Identify which cell holds the provided text, then report its [x, y] central coordinate. 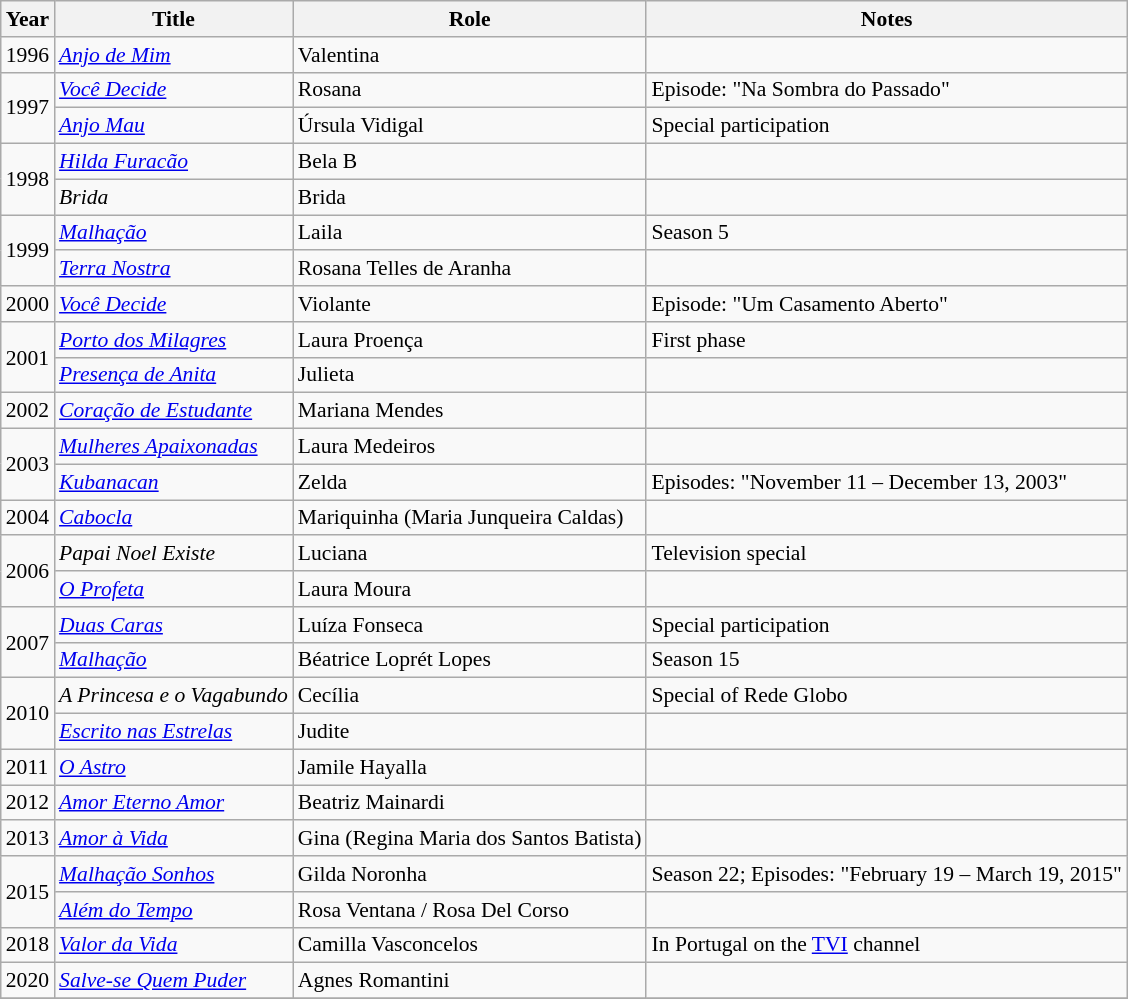
Além do Tempo [174, 910]
1996 [28, 55]
Mariana Mendes [470, 411]
Agnes Romantini [470, 981]
2012 [28, 803]
2013 [28, 839]
Cabocla [174, 518]
Úrsula Vidigal [470, 126]
Judite [470, 732]
2011 [28, 767]
2002 [28, 411]
Malhação Sonhos [174, 874]
In Portugal on the TVI channel [886, 945]
Episode: "Um Casamento Aberto" [886, 304]
Béatrice Loprét Lopes [470, 660]
Anjo Mau [174, 126]
Gina (Regina Maria dos Santos Batista) [470, 839]
Anjo de Mim [174, 55]
A Princesa e o Vagabundo [174, 696]
Coração de Estudante [174, 411]
Role [470, 19]
Bela B [470, 162]
Season 22; Episodes: "February 19 – March 19, 2015" [886, 874]
2010 [28, 714]
Valor da Vida [174, 945]
Duas Caras [174, 625]
Salve-se Quem Puder [174, 981]
2018 [28, 945]
Year [28, 19]
Escrito nas Estrelas [174, 732]
Rosana [470, 90]
Notes [886, 19]
Special of Rede Globo [886, 696]
Rosa Ventana / Rosa Del Corso [470, 910]
Episodes: "November 11 – December 13, 2003" [886, 482]
Season 15 [886, 660]
2004 [28, 518]
Kubanacan [174, 482]
2003 [28, 464]
O Profeta [174, 589]
First phase [886, 340]
Gilda Noronha [470, 874]
Mariquinha (Maria Junqueira Caldas) [470, 518]
Presença de Anita [174, 375]
Zelda [470, 482]
2015 [28, 892]
Episode: "Na Sombra do Passado" [886, 90]
Terra Nostra [174, 269]
Laura Medeiros [470, 447]
2020 [28, 981]
Laura Proença [470, 340]
Amor à Vida [174, 839]
Television special [886, 554]
2001 [28, 358]
1997 [28, 108]
2006 [28, 572]
Camilla Vasconcelos [470, 945]
Cecília [470, 696]
Luciana [470, 554]
Laila [470, 233]
Jamile Hayalla [470, 767]
Valentina [470, 55]
Hilda Furacão [174, 162]
O Astro [174, 767]
Beatriz Mainardi [470, 803]
Mulheres Apaixonadas [174, 447]
Title [174, 19]
Violante [470, 304]
Porto dos Milagres [174, 340]
Amor Eterno Amor [174, 803]
Rosana Telles de Aranha [470, 269]
1998 [28, 180]
Luíza Fonseca [470, 625]
Julieta [470, 375]
2000 [28, 304]
1999 [28, 250]
Laura Moura [470, 589]
Season 5 [886, 233]
2007 [28, 642]
Papai Noel Existe [174, 554]
